Output the [X, Y] coordinate of the center of the cell containing the given text.  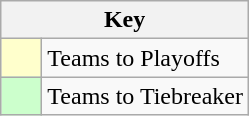
Key [125, 20]
Teams to Playoffs [146, 58]
Teams to Tiebreaker [146, 96]
